Detect which cell encompasses the target text, then output its (x, y) center coordinate. 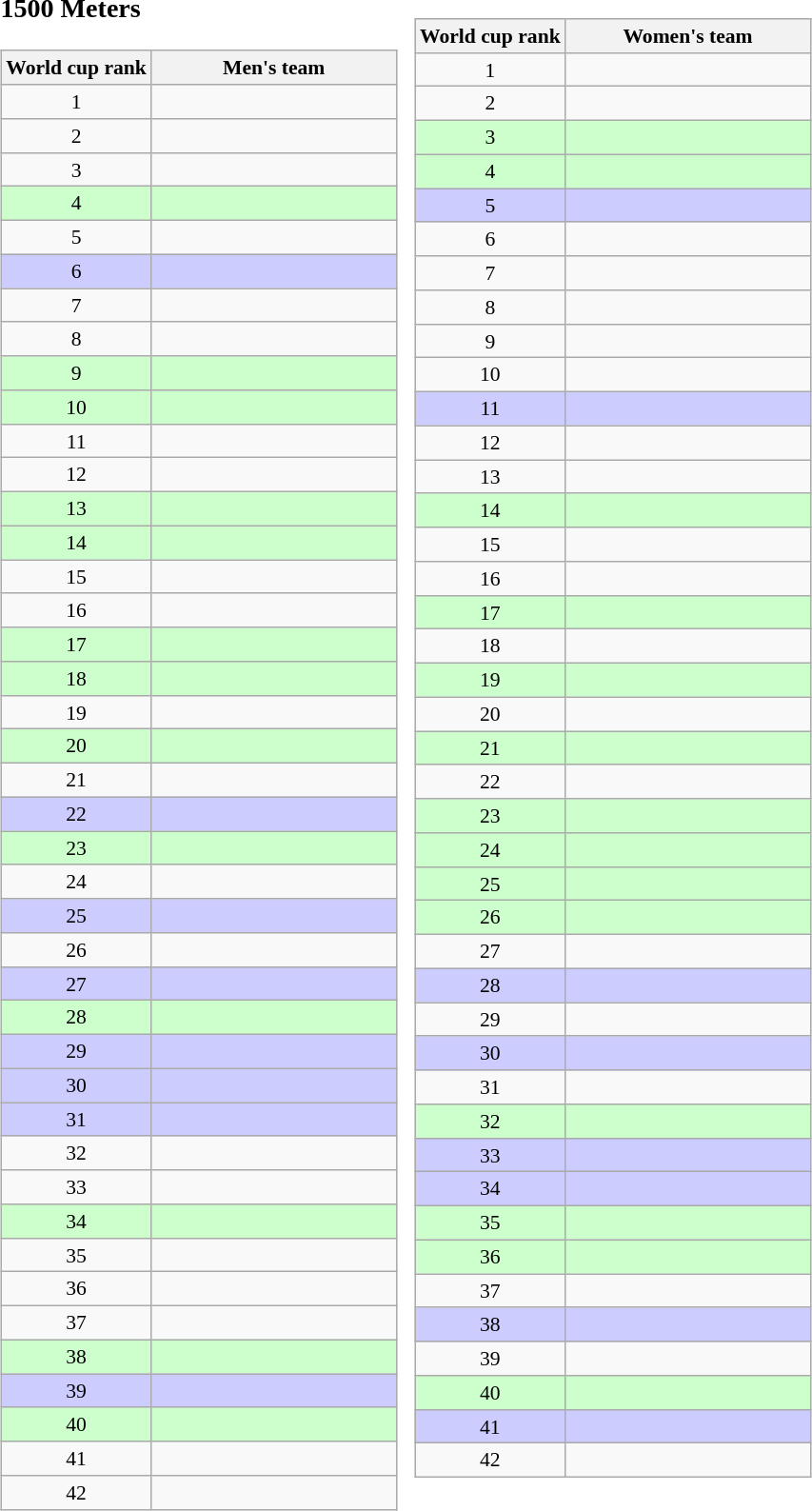
Men's team (274, 68)
Women's team (688, 36)
